For the text-containing cell, return its midpoint in (x, y) coordinate format. 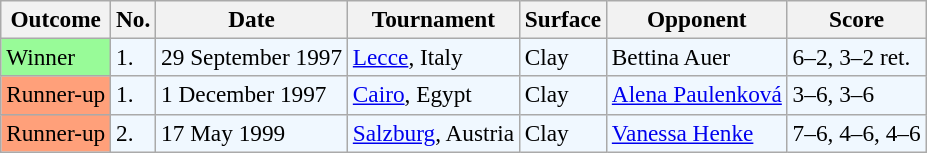
Date (252, 19)
Surface (562, 19)
Lecce, Italy (433, 57)
Winner (56, 57)
Alena Paulenková (696, 95)
Bettina Auer (696, 57)
Opponent (696, 19)
7–6, 4–6, 4–6 (856, 133)
3–6, 3–6 (856, 95)
Score (856, 19)
Salzburg, Austria (433, 133)
29 September 1997 (252, 57)
Vanessa Henke (696, 133)
Outcome (56, 19)
No. (134, 19)
Tournament (433, 19)
17 May 1999 (252, 133)
Cairo, Egypt (433, 95)
2. (134, 133)
6–2, 3–2 ret. (856, 57)
1 December 1997 (252, 95)
